Find where the given text appears and provide that cell's center as [X, Y] coordinate. 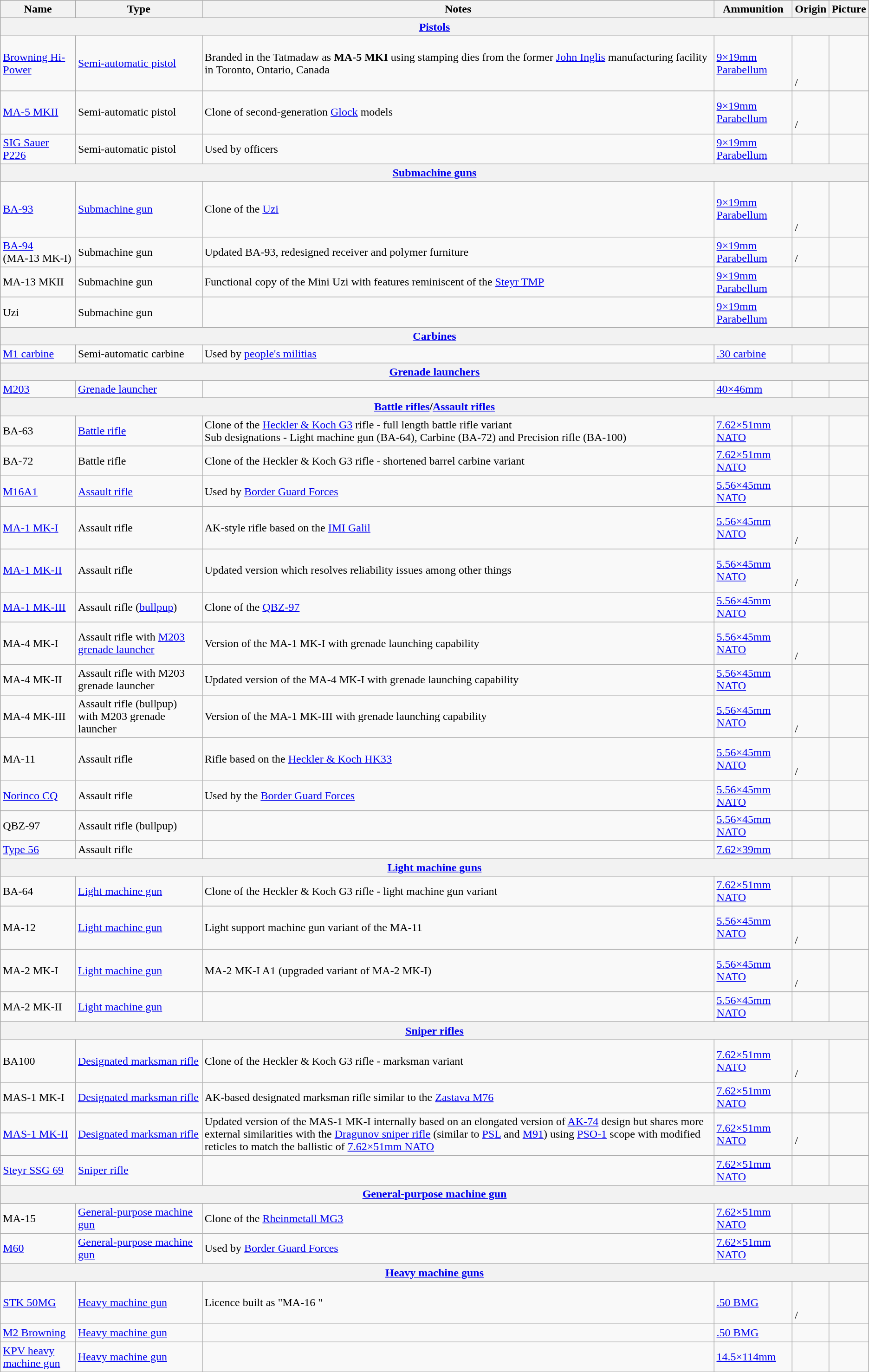
Notes [458, 9]
Semi-automatic carbine [138, 354]
BA-72 [38, 461]
Steyr SSG 69 [38, 1171]
MAS-1 MK-I [38, 1097]
SIG Sauer P226 [38, 149]
Used by people's militias [458, 354]
Version of the MA-1 MK-I with grenade launching capability [458, 643]
Licence built as "MA-16 " [458, 1302]
MA-4 MK-I [38, 643]
KPV heavy machine gun [38, 1356]
Updated BA-93, redesigned receiver and polymer furniture [458, 252]
STK 50MG [38, 1302]
Uzi [38, 312]
BA-63 [38, 431]
Clone of the Heckler & Koch G3 rifle - marksman variant [458, 1061]
Light machine guns [434, 867]
Version of the MA-1 MK-III with grenade launching capability [458, 716]
Updated version of the MA-4 MK-I with grenade launching capability [458, 680]
Name [38, 9]
Submachine guns [434, 173]
Used by the Border Guard Forces [458, 796]
Functional copy of the Mini Uzi with features reminiscent of the Steyr TMP [458, 282]
BA100 [38, 1061]
AK-based designated marksman rifle similar to the Zastava M76 [458, 1097]
Clone of the Uzi [458, 209]
MA-5 MKII [38, 112]
BA-64 [38, 891]
AK-style rifle based on the IMI Galil [458, 528]
MA-2 MK-II [38, 1007]
M2 Browning [38, 1333]
Battle rifles/Assault rifles [434, 407]
MA-1 MK-III [38, 607]
Grenade launcher [138, 389]
.30 carbine [753, 354]
Carbines [434, 336]
Sniper rifle [138, 1171]
Updated version which resolves reliability issues among other things [458, 570]
MA-12 [38, 928]
MA-4 MK-III [38, 716]
MA-1 MK-I [38, 528]
MA-4 MK-II [38, 680]
40×46mm [753, 389]
7.62×39mm [753, 849]
Type 56 [38, 849]
Pistols [434, 27]
MA-13 MKII [38, 282]
Rifle based on the Heckler & Koch HK33 [458, 759]
Used by officers [458, 149]
Clone of second-generation Glock models [458, 112]
QBZ-97 [38, 825]
Origin [811, 9]
Ammunition [753, 9]
Light support machine gun variant of the MA-11 [458, 928]
M1 carbine [38, 354]
MA-1 MK-II [38, 570]
Norinco CQ [38, 796]
14.5×114mm [753, 1356]
Branded in the Tatmadaw as MA-5 MKI using stamping dies from the former John Inglis manufacturing facility in Toronto, Ontario, Canada [458, 63]
MAS-1 MK-II [38, 1134]
BA-94 (MA-13 MK-I) [38, 252]
Grenade launchers [434, 372]
Clone of the Rheinmetall MG3 [458, 1218]
Assault rifle (bullpup) with M203 grenade launcher [138, 716]
Type [138, 9]
MA-15 [38, 1218]
MA-2 MK-I A1 (upgraded variant of MA-2 MK-I) [458, 971]
MA-11 [38, 759]
Clone of the QBZ-97 [458, 607]
BA-93 [38, 209]
M60 [38, 1249]
Heavy machine guns [434, 1272]
M16A1 [38, 491]
Browning Hi-Power [38, 63]
Picture [849, 9]
Clone of the Heckler & Koch G3 rifle - shortened barrel carbine variant [458, 461]
Sniper rifles [434, 1031]
Clone of the Heckler & Koch G3 rifle - light machine gun variant [458, 891]
MA-2 MK-I [38, 971]
M203 [38, 389]
